Output the [x, y] coordinate of the center of the cell containing the given text.  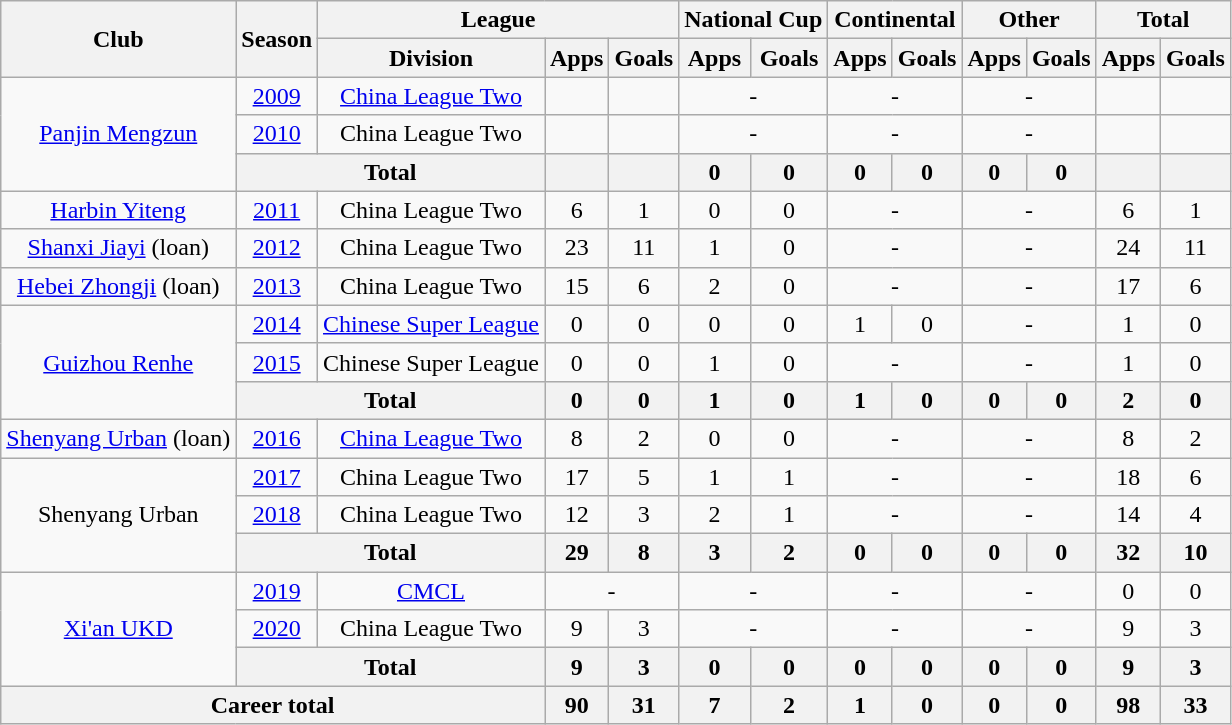
2010 [277, 134]
Season [277, 39]
2015 [277, 362]
League [498, 20]
31 [644, 705]
2014 [277, 324]
18 [1128, 477]
National Cup [754, 20]
33 [1196, 705]
32 [1128, 553]
Guizhou Renhe [118, 362]
24 [1128, 248]
Shanxi Jiayi (loan) [118, 248]
98 [1128, 705]
2013 [277, 286]
CMCL [432, 591]
Shenyang Urban (loan) [118, 438]
5 [644, 477]
Shenyang Urban [118, 515]
2019 [277, 591]
15 [576, 286]
14 [1128, 515]
2016 [277, 438]
Continental [895, 20]
4 [1196, 515]
2012 [277, 248]
Club [118, 39]
Xi'an UKD [118, 629]
10 [1196, 553]
Panjin Mengzun [118, 134]
Hebei Zhongji (loan) [118, 286]
7 [715, 705]
2011 [277, 210]
Career total [273, 705]
12 [576, 515]
2009 [277, 96]
Harbin Yiteng [118, 210]
Other [1029, 20]
Division [432, 58]
2020 [277, 629]
90 [576, 705]
2017 [277, 477]
23 [576, 248]
29 [576, 553]
2018 [277, 515]
